Provide the [X, Y] coordinate of the cell's center where the given text is located.  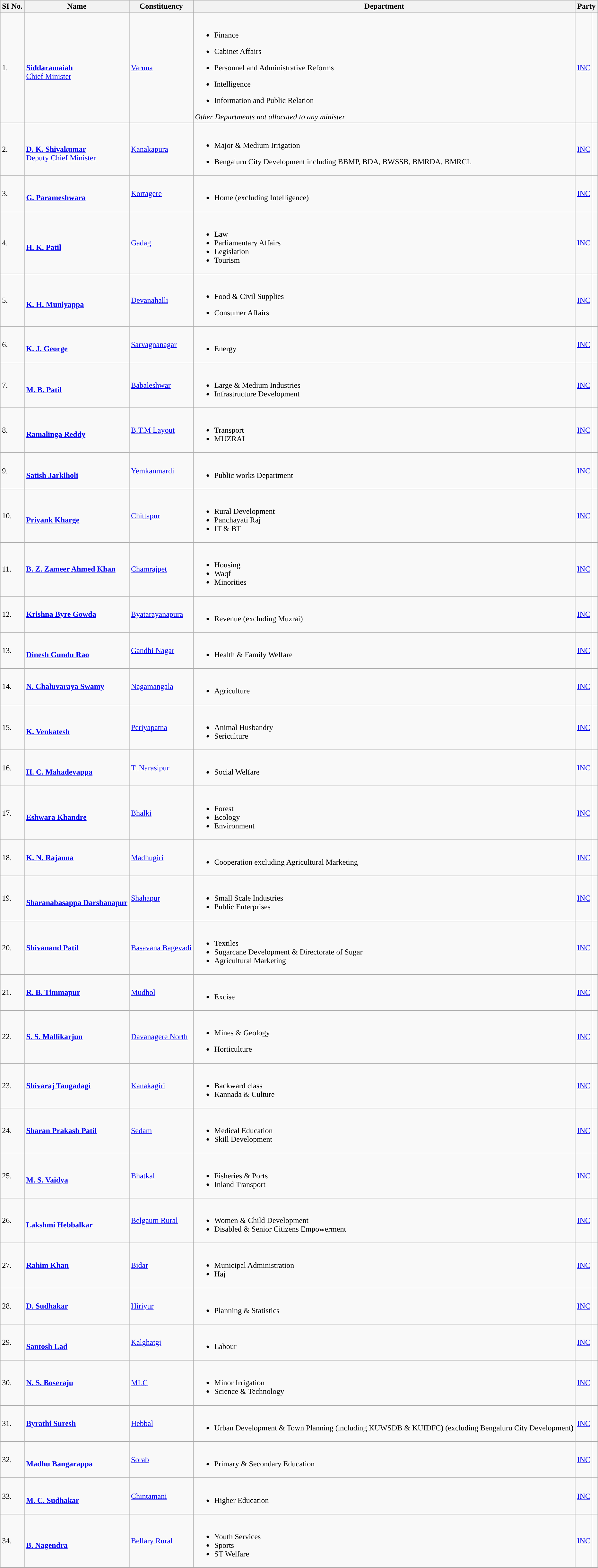
K. H. Muniyappa [77, 300]
16. [12, 768]
Social Welfare [384, 768]
Food & Civil SuppliesConsumer Affairs [384, 300]
Nagamangala [161, 687]
27. [12, 1265]
Department [384, 6]
Eshwara Khandre [77, 813]
LawParliamentary AffairsLegislationTourism [384, 243]
MLC [161, 1383]
D. K. ShivakumarDeputy Chief Minister [77, 149]
K. J. George [77, 344]
Backward classKannada & Culture [384, 1086]
33. [12, 1496]
Rural DevelopmentPanchayati RajIT & BT [384, 516]
FinanceCabinet AffairsPersonnel and Administrative ReformsIntelligenceInformation and Public RelationOther Departments not allocated to any minister [384, 68]
Fisheries & PortsInland Transport [384, 1175]
Kanakagiri [161, 1086]
Davanagere North [161, 1037]
23. [12, 1086]
19. [12, 898]
Home (excluding Intelligence) [384, 194]
B. Z. Zameer Ahmed Khan [77, 569]
Chittapur [161, 516]
Sorab [161, 1460]
M. C. Sudhakar [77, 1496]
1. [12, 68]
Madhugiri [161, 858]
14. [12, 687]
T. Narasipur [161, 768]
Sharanabasappa Darshanapur [77, 898]
Mines & GeologyHorticulture [384, 1037]
Devanahalli [161, 300]
Periyapatna [161, 727]
Gadag [161, 243]
G. Parameshwara [77, 194]
Hiriyur [161, 1306]
Bellary Rural [161, 1541]
TransportMUZRAI [384, 430]
Babaleshwar [161, 385]
8. [12, 430]
Rahim Khan [77, 1265]
Higher Education [384, 1496]
Sedam [161, 1131]
26. [12, 1220]
Kortagere [161, 194]
Revenue (excluding Muzrai) [384, 614]
Santosh Lad [77, 1343]
Yemkanmardi [161, 471]
B.T.M Layout [161, 430]
Small Scale IndustriesPublic Enterprises [384, 898]
Kanakapura [161, 149]
Priyank Kharge [77, 516]
5. [12, 300]
Municipal AdministrationHaj [384, 1265]
15. [12, 727]
HousingWaqfMinorities [384, 569]
TextilesSugarcane Development & Directorate of SugarAgricultural Marketing [384, 947]
Agriculture [384, 687]
Labour [384, 1343]
Shivaraj Tangadagi [77, 1086]
Varuna [161, 68]
3. [12, 194]
Large & Medium IndustriesInfrastructure Development [384, 385]
Excise [384, 992]
N. S. Boseraju [77, 1383]
Animal HusbandrySericulture [384, 727]
Mudhol [161, 992]
Chintamani [161, 1496]
Bidar [161, 1265]
Dinesh Gundu Rao [77, 650]
SI No. [12, 6]
Women & Child DevelopmentDisabled & Senior Citizens Empowerment [384, 1220]
Belgaum Rural [161, 1220]
Youth ServicesSportsST Welfare [384, 1541]
Constituency [161, 6]
Ramalinga Reddy [77, 430]
Name [77, 6]
Lakshmi Hebbalkar [77, 1220]
9. [12, 471]
ForestEcologyEnvironment [384, 813]
B. Nagendra [77, 1541]
Sarvagnanagar [161, 344]
7. [12, 385]
N. Chaluvaraya Swamy [77, 687]
Satish Jarkiholi [77, 471]
Shahapur [161, 898]
Byatarayanapura [161, 614]
11. [12, 569]
SiddaramaiahChief Minister [77, 68]
4. [12, 243]
13. [12, 650]
Byrathi Suresh [77, 1423]
Chamrajpet [161, 569]
K. N. Rajanna [77, 858]
H. K. Patil [77, 243]
6. [12, 344]
Party [586, 6]
21. [12, 992]
Gandhi Nagar [161, 650]
29. [12, 1343]
20. [12, 947]
31. [12, 1423]
30. [12, 1383]
K. Venkatesh [77, 727]
Shivanand Patil [77, 947]
R. B. Timmapur [77, 992]
Minor IrrigationScience & Technology [384, 1383]
Sharan Prakash Patil [77, 1131]
22. [12, 1037]
34. [12, 1541]
17. [12, 813]
Primary & Secondary Education [384, 1460]
S. S. Mallikarjun [77, 1037]
Cooperation excluding Agricultural Marketing [384, 858]
Planning & Statistics [384, 1306]
Public works Department [384, 471]
Basavana Bagevadi [161, 947]
Bhalki [161, 813]
12. [12, 614]
H. C. Mahadevappa [77, 768]
M. B. Patil [77, 385]
18. [12, 858]
Madhu Bangarappa [77, 1460]
D. Sudhakar [77, 1306]
24. [12, 1131]
2. [12, 149]
28. [12, 1306]
25. [12, 1175]
Medical EducationSkill Development [384, 1131]
Energy [384, 344]
Hebbal [161, 1423]
Krishna Byre Gowda [77, 614]
32. [12, 1460]
10. [12, 516]
Bhatkal [161, 1175]
Urban Development & Town Planning (including KUWSDB & KUIDFC) (excluding Bengaluru City Development) [384, 1423]
M. S. Vaidya [77, 1175]
Kalghatgi [161, 1343]
Major & Medium IrrigationBengaluru City Development including BBMP, BDA, BWSSB, BMRDA, BMRCL [384, 149]
Health & Family Welfare [384, 650]
